Return the [x, y] coordinate for the center point of the cell that contains the specified text.  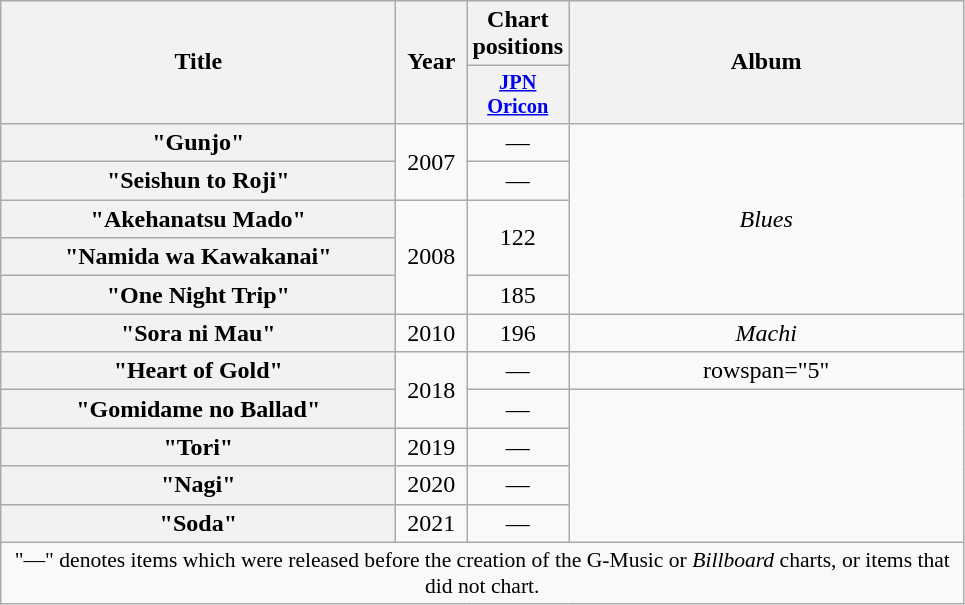
122 [518, 238]
185 [518, 295]
"Gunjo" [198, 142]
Title [198, 62]
2019 [432, 447]
JPNOricon [518, 95]
rowspan="5" [766, 371]
Machi [766, 333]
2010 [432, 333]
"Akehanatsu Mado" [198, 219]
"Soda" [198, 523]
196 [518, 333]
2007 [432, 161]
"Seishun to Roji" [198, 181]
"One Night Trip" [198, 295]
"Sora ni Mau" [198, 333]
2008 [432, 257]
"Namida wa Kawakanai" [198, 257]
2020 [432, 485]
2018 [432, 390]
2021 [432, 523]
"Tori" [198, 447]
Chart positions [518, 34]
"—" denotes items which were released before the creation of the G-Music or Billboard charts, or items that did not chart. [482, 572]
Album [766, 62]
Year [432, 62]
Blues [766, 218]
"Gomidame no Ballad" [198, 409]
"Nagi" [198, 485]
"Heart of Gold" [198, 371]
